Detect which cell encompasses the target text, then output its (X, Y) center coordinate. 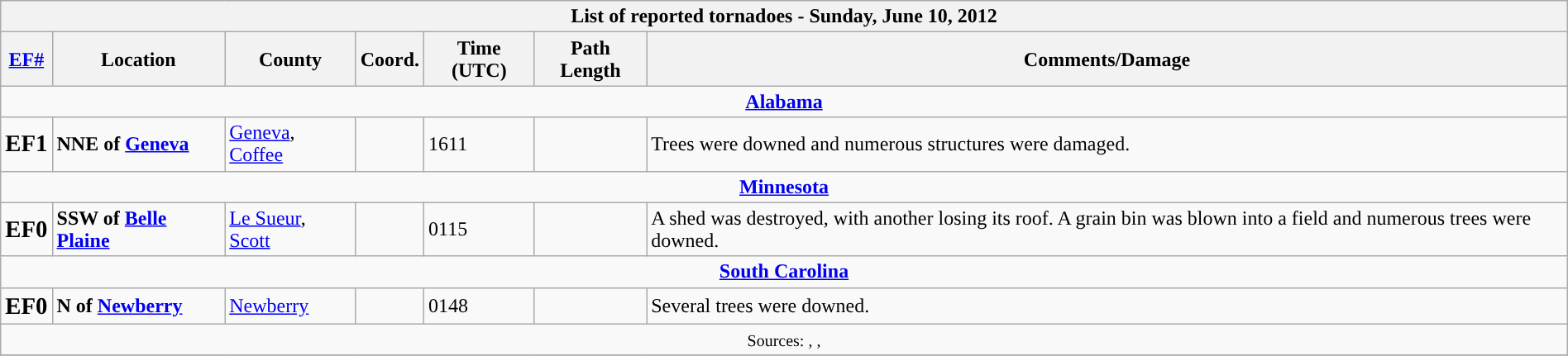
Path Length (590, 59)
EF1 (26, 144)
A shed was destroyed, with another losing its roof. A grain bin was blown into a field and numerous trees were downed. (1107, 230)
South Carolina (784, 272)
Trees were downed and numerous structures were damaged. (1107, 144)
Geneva, Coffee (290, 144)
Le Sueur, Scott (290, 230)
0148 (480, 306)
Minnesota (784, 187)
NNE of Geneva (139, 144)
SSW of Belle Plaine (139, 230)
Comments/Damage (1107, 59)
Sources: , , (784, 339)
Time (UTC) (480, 59)
List of reported tornadoes - Sunday, June 10, 2012 (784, 17)
EF# (26, 59)
Location (139, 59)
Coord. (390, 59)
N of Newberry (139, 306)
Newberry (290, 306)
Alabama (784, 102)
Several trees were downed. (1107, 306)
County (290, 59)
1611 (480, 144)
0115 (480, 230)
